Provide the [x, y] coordinate of the cell's center where the given text is located.  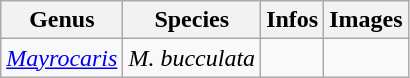
Images [366, 20]
M. bucculata [192, 58]
Mayrocaris [62, 58]
Genus [62, 20]
Infos [292, 20]
Species [192, 20]
